Output the (X, Y) coordinate of the center of the cell containing the given text.  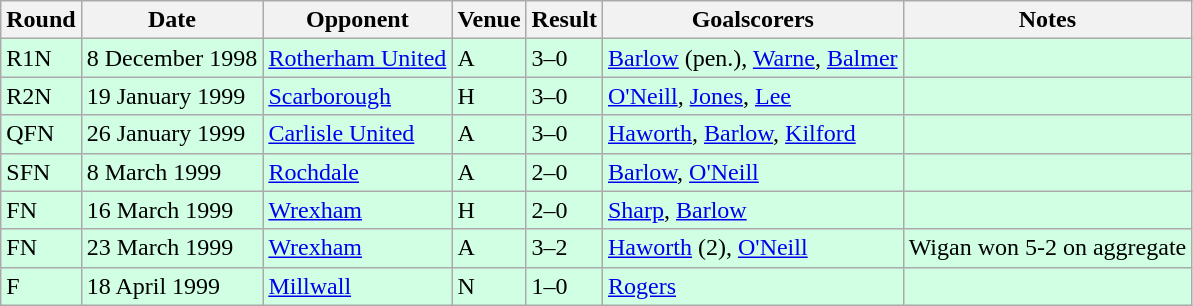
Millwall (358, 286)
19 January 1999 (172, 96)
18 April 1999 (172, 286)
Opponent (358, 20)
Rochdale (358, 172)
R2N (41, 96)
Sharp, Barlow (752, 210)
Wigan won 5-2 on aggregate (1048, 248)
Rotherham United (358, 58)
26 January 1999 (172, 134)
16 March 1999 (172, 210)
Result (564, 20)
8 December 1998 (172, 58)
Venue (489, 20)
F (41, 286)
23 March 1999 (172, 248)
Goalscorers (752, 20)
SFN (41, 172)
O'Neill, Jones, Lee (752, 96)
QFN (41, 134)
R1N (41, 58)
3–2 (564, 248)
Rogers (752, 286)
N (489, 286)
Barlow, O'Neill (752, 172)
Carlisle United (358, 134)
Notes (1048, 20)
8 March 1999 (172, 172)
Round (41, 20)
Haworth, Barlow, Kilford (752, 134)
Barlow (pen.), Warne, Balmer (752, 58)
Haworth (2), O'Neill (752, 248)
Date (172, 20)
1–0 (564, 286)
Scarborough (358, 96)
